Identify which cell holds the provided text, then report its (X, Y) central coordinate. 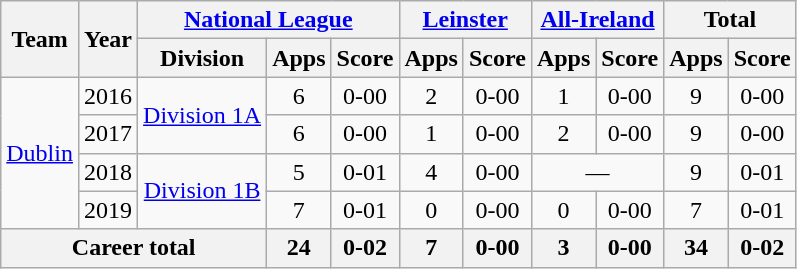
— (597, 172)
Year (108, 39)
Division 1B (202, 191)
2018 (108, 172)
4 (431, 172)
Total (730, 20)
National League (268, 20)
Career total (134, 248)
Division 1A (202, 115)
2019 (108, 210)
24 (299, 248)
Leinster (465, 20)
34 (696, 248)
Team (40, 39)
Division (202, 58)
3 (563, 248)
5 (299, 172)
2017 (108, 134)
All-Ireland (597, 20)
Dublin (40, 153)
2016 (108, 96)
